Capture the cell that displays the provided text and extract its [X, Y] central coordinate. 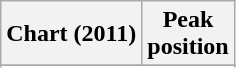
Peakposition [188, 34]
Chart (2011) [72, 34]
